Return (X, Y) of the center of cell containing provided text 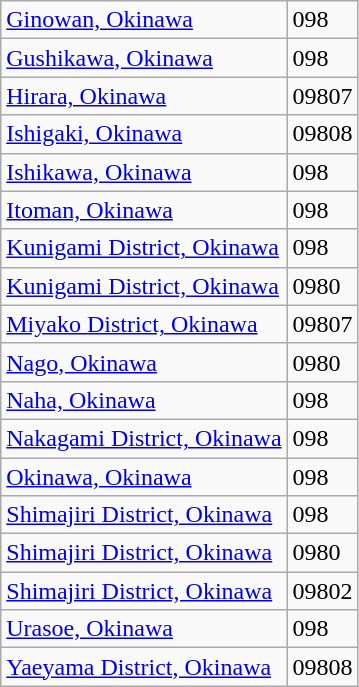
Ishigaki, Okinawa (144, 134)
Gushikawa, Okinawa (144, 58)
Hirara, Okinawa (144, 96)
Nago, Okinawa (144, 362)
Yaeyama District, Okinawa (144, 667)
Ginowan, Okinawa (144, 20)
Ishikawa, Okinawa (144, 172)
Naha, Okinawa (144, 400)
Okinawa, Okinawa (144, 477)
Miyako District, Okinawa (144, 324)
Urasoe, Okinawa (144, 629)
Itoman, Okinawa (144, 210)
Nakagami District, Okinawa (144, 438)
09802 (322, 591)
